From the cell containing the given text, extract its center point as (x, y) coordinate. 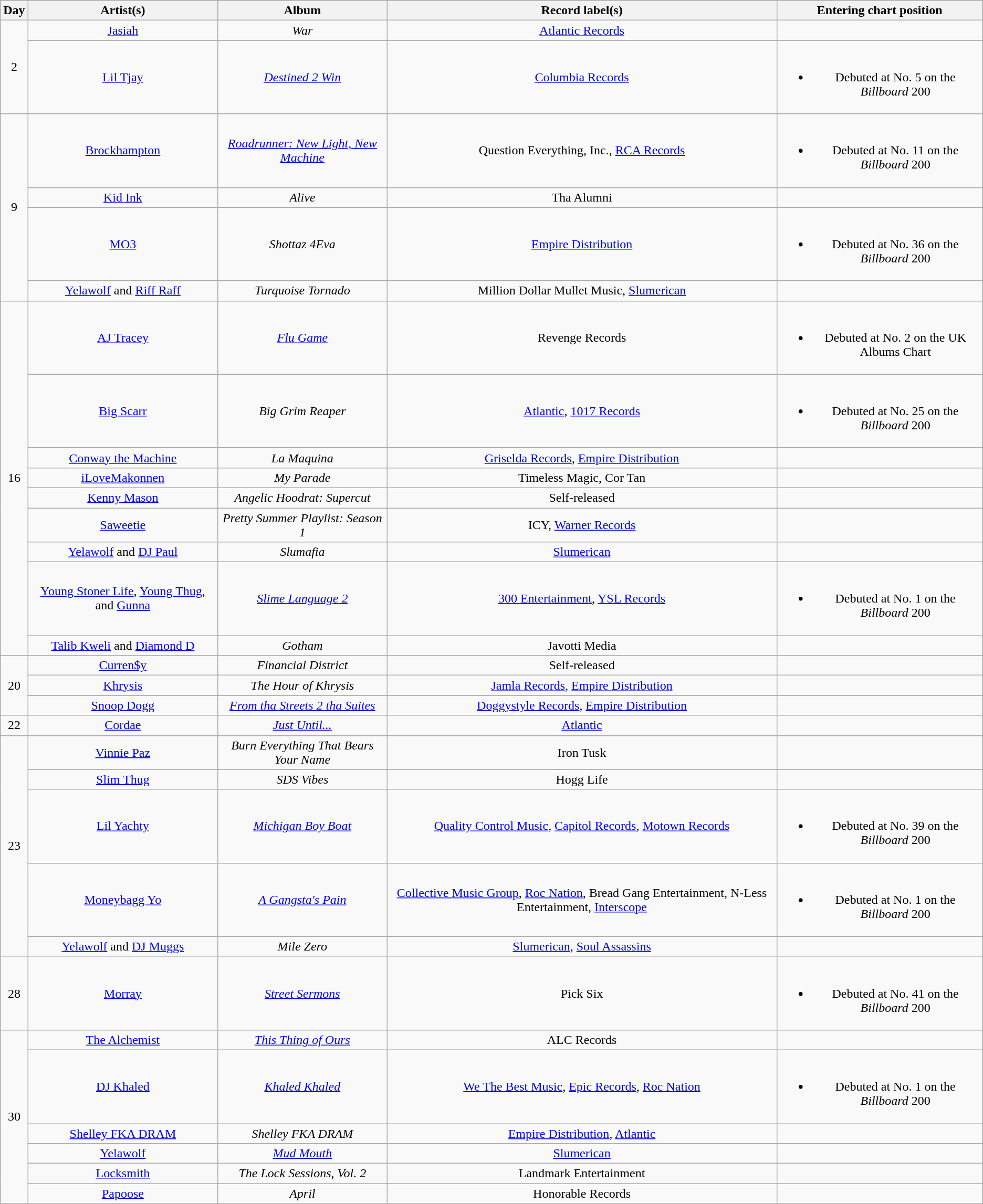
MO3 (123, 244)
Doggystyle Records, Empire Distribution (582, 705)
Yelawolf and DJ Paul (123, 552)
Kenny Mason (123, 498)
Timeless Magic, Cor Tan (582, 478)
DJ Khaled (123, 1086)
Griselda Records, Empire Distribution (582, 458)
April (302, 1194)
ICY, Warner Records (582, 525)
War (302, 30)
22 (14, 725)
Question Everything, Inc., RCA Records (582, 151)
Destined 2 Win (302, 77)
Alive (302, 197)
Young Stoner Life, Young Thug, and Gunna (123, 599)
Empire Distribution (582, 244)
Lil Tjay (123, 77)
Financial District (302, 666)
AJ Tracey (123, 337)
The Hour of Khrysis (302, 685)
28 (14, 993)
Pick Six (582, 993)
300 Entertainment, YSL Records (582, 599)
Mud Mouth (302, 1154)
Big Grim Reaper (302, 411)
Honorable Records (582, 1194)
Snoop Dogg (123, 705)
9 (14, 207)
23 (14, 846)
Michigan Boy Boat (302, 826)
Curren$y (123, 666)
Angelic Hoodrat: Supercut (302, 498)
iLoveMakonnen (123, 478)
Papoose (123, 1194)
Debuted at No. 39 on the Billboard 200 (880, 826)
Debuted at No. 25 on the Billboard 200 (880, 411)
A Gangsta's Pain (302, 900)
Street Sermons (302, 993)
Yelawolf and DJ Muggs (123, 946)
Debuted at No. 11 on the Billboard 200 (880, 151)
16 (14, 478)
Khaled Khaled (302, 1086)
Entering chart position (880, 10)
Gotham (302, 646)
This Thing of Ours (302, 1040)
Javotti Media (582, 646)
Big Scarr (123, 411)
Atlantic, 1017 Records (582, 411)
Cordae (123, 725)
Slumafia (302, 552)
Tha Alumni (582, 197)
Landmark Entertainment (582, 1174)
Roadrunner: New Light, New Machine (302, 151)
Debuted at No. 36 on the Billboard 200 (880, 244)
Vinnie Paz (123, 753)
Pretty Summer Playlist: Season 1 (302, 525)
Just Until... (302, 725)
Record label(s) (582, 10)
Million Dollar Mullet Music, Slumerican (582, 291)
Locksmith (123, 1174)
From tha Streets 2 tha Suites (302, 705)
Brockhampton (123, 151)
Yelawolf (123, 1154)
Moneybagg Yo (123, 900)
The Lock Sessions, Vol. 2 (302, 1174)
Lil Yachty (123, 826)
My Parade (302, 478)
Slumerican, Soul Assassins (582, 946)
Collective Music Group, Roc Nation, Bread Gang Entertainment, N-Less Entertainment, Interscope (582, 900)
The Alchemist (123, 1040)
Hogg Life (582, 779)
Iron Tusk (582, 753)
Morray (123, 993)
Debuted at No. 5 on the Billboard 200 (880, 77)
We The Best Music, Epic Records, Roc Nation (582, 1086)
ALC Records (582, 1040)
Burn Everything That Bears Your Name (302, 753)
Yelawolf and Riff Raff (123, 291)
Conway the Machine (123, 458)
Day (14, 10)
Saweetie (123, 525)
Columbia Records (582, 77)
Talib Kweli and Diamond D (123, 646)
Slime Language 2 (302, 599)
Khrysis (123, 685)
Empire Distribution, Atlantic (582, 1133)
Jamla Records, Empire Distribution (582, 685)
Quality Control Music, Capitol Records, Motown Records (582, 826)
La Maquina (302, 458)
20 (14, 685)
30 (14, 1116)
Album (302, 10)
Atlantic Records (582, 30)
SDS Vibes (302, 779)
Flu Game (302, 337)
Revenge Records (582, 337)
Atlantic (582, 725)
Debuted at No. 41 on the Billboard 200 (880, 993)
Shottaz 4Eva (302, 244)
Debuted at No. 2 on the UK Albums Chart (880, 337)
Kid Ink (123, 197)
Jasiah (123, 30)
Slim Thug (123, 779)
Mile Zero (302, 946)
Artist(s) (123, 10)
Turquoise Tornado (302, 291)
2 (14, 67)
